From the cell containing the given text, extract its center point as (X, Y) coordinate. 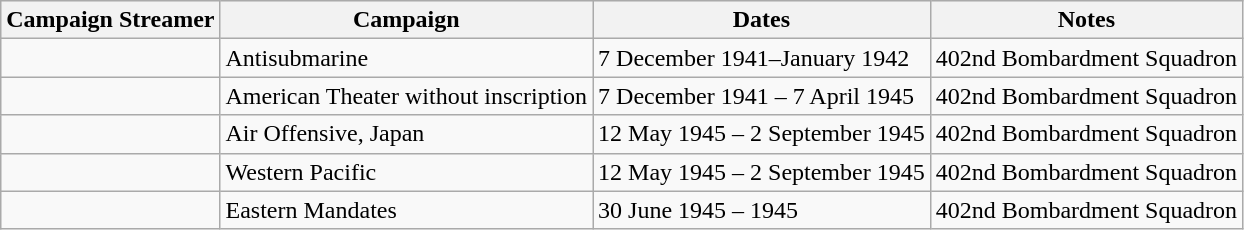
Campaign (406, 20)
Campaign Streamer (110, 20)
Antisubmarine (406, 58)
Air Offensive, Japan (406, 134)
Western Pacific (406, 172)
30 June 1945 – 1945 (762, 210)
American Theater without inscription (406, 96)
7 December 1941 – 7 April 1945 (762, 96)
7 December 1941–January 1942 (762, 58)
Notes (1086, 20)
Dates (762, 20)
Eastern Mandates (406, 210)
